Find where the given text appears and provide that cell's center as (X, Y) coordinate. 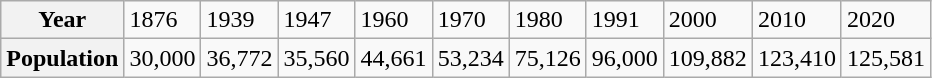
1876 (162, 20)
36,772 (240, 58)
53,234 (470, 58)
125,581 (886, 58)
30,000 (162, 58)
Population (62, 58)
2000 (708, 20)
96,000 (624, 58)
1970 (470, 20)
Year (62, 20)
44,661 (394, 58)
1960 (394, 20)
1991 (624, 20)
35,560 (316, 58)
109,882 (708, 58)
2010 (796, 20)
1980 (548, 20)
1939 (240, 20)
2020 (886, 20)
123,410 (796, 58)
1947 (316, 20)
75,126 (548, 58)
